Search for the cell housing the specified text and yield its (x, y) center coordinate. 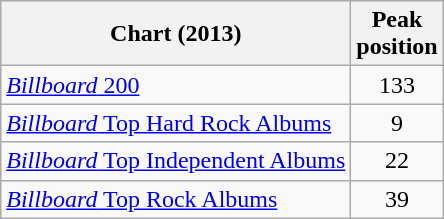
22 (397, 161)
Billboard Top Hard Rock Albums (176, 123)
Billboard 200 (176, 85)
133 (397, 85)
Chart (2013) (176, 34)
39 (397, 199)
Peakposition (397, 34)
Billboard Top Rock Albums (176, 199)
9 (397, 123)
Billboard Top Independent Albums (176, 161)
